Scan for the cell matching the given text and deliver its (X, Y) coordinate at center. 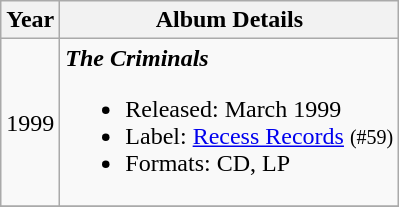
Album Details (230, 20)
The CriminalsReleased: March 1999Label: Recess Records (#59)Formats: CD, LP (230, 122)
Year (30, 20)
1999 (30, 122)
